Capture the cell that displays the provided text and extract its [X, Y] central coordinate. 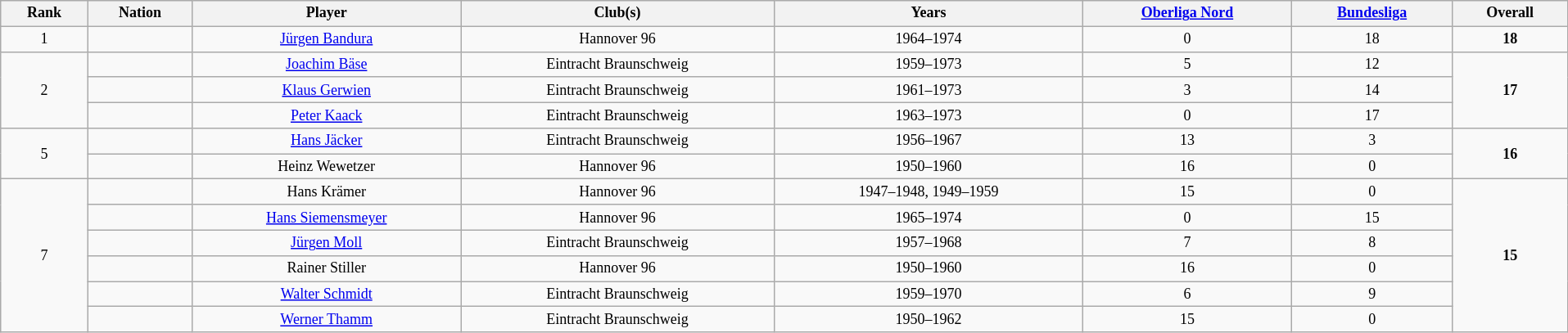
Joachim Bäse [327, 64]
Jürgen Moll [327, 242]
1 [44, 39]
1964–1974 [929, 39]
Hans Jäcker [327, 141]
1961–1973 [929, 90]
14 [1372, 90]
1947–1948, 1949–1959 [929, 191]
6 [1187, 295]
Overall [1510, 13]
1965–1974 [929, 218]
Rank [44, 13]
1950–1962 [929, 319]
Club(s) [617, 13]
8 [1372, 242]
Peter Kaack [327, 115]
Werner Thamm [327, 319]
1959–1970 [929, 295]
1957–1968 [929, 242]
Klaus Gerwien [327, 90]
9 [1372, 295]
Hans Krämer [327, 191]
Bundesliga [1372, 13]
Nation [139, 13]
Heinz Wewetzer [327, 167]
12 [1372, 64]
Oberliga Nord [1187, 13]
Hans Siemensmeyer [327, 218]
13 [1187, 141]
1956–1967 [929, 141]
Walter Schmidt [327, 295]
1963–1973 [929, 115]
1959–1973 [929, 64]
2 [44, 90]
Player [327, 13]
Years [929, 13]
Jürgen Bandura [327, 39]
Rainer Stiller [327, 268]
